For the text-containing cell, return its midpoint in (x, y) coordinate format. 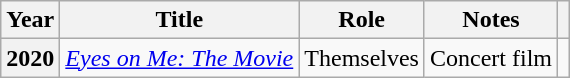
Themselves (362, 58)
2020 (30, 58)
Concert film (490, 58)
Eyes on Me: The Movie (180, 58)
Year (30, 20)
Role (362, 20)
Title (180, 20)
Notes (490, 20)
